Determine the [x, y] coordinate at the center of the cell enclosing the given text.  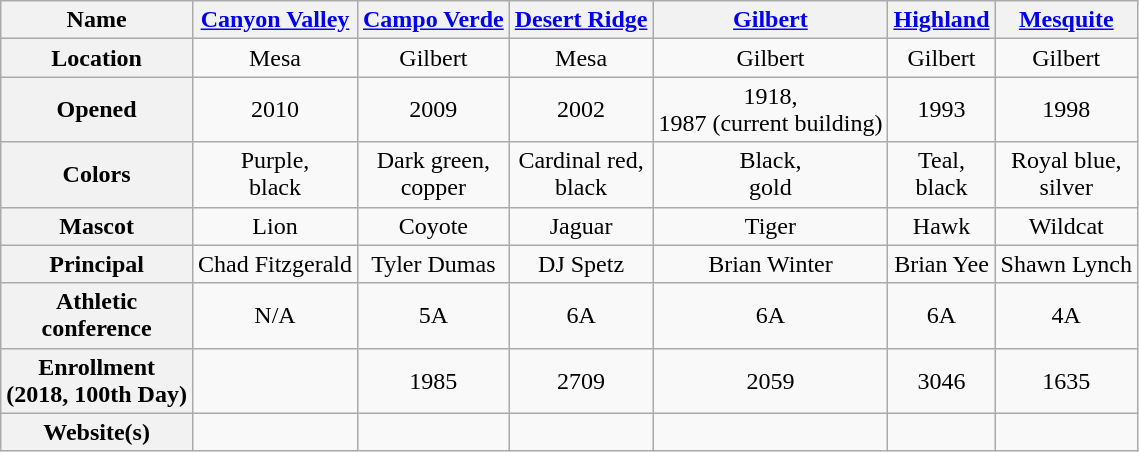
Name [97, 20]
1985 [433, 380]
Campo Verde [433, 20]
Athleticconference [97, 316]
Chad Fitzgerald [274, 264]
Cardinal red,black [581, 174]
Enrollment(2018, 100th Day) [97, 380]
5A [433, 316]
Mascot [97, 226]
Jaguar [581, 226]
Brian Yee [942, 264]
Shawn Lynch [1066, 264]
Dark green,copper [433, 174]
2002 [581, 110]
2709 [581, 380]
2010 [274, 110]
1635 [1066, 380]
Black,gold [770, 174]
1993 [942, 110]
Teal,black [942, 174]
Tyler Dumas [433, 264]
Colors [97, 174]
Hawk [942, 226]
Opened [97, 110]
Royal blue,silver [1066, 174]
Coyote [433, 226]
Highland [942, 20]
Mesquite [1066, 20]
DJ Spetz [581, 264]
Canyon Valley [274, 20]
1998 [1066, 110]
Wildcat [1066, 226]
Location [97, 58]
Purple,black [274, 174]
Lion [274, 226]
Principal [97, 264]
4A [1066, 316]
Website(s) [97, 432]
N/A [274, 316]
2009 [433, 110]
2059 [770, 380]
3046 [942, 380]
Desert Ridge [581, 20]
Tiger [770, 226]
Brian Winter [770, 264]
1918,1987 (current building) [770, 110]
